Identify which cell holds the provided text, then report its [X, Y] central coordinate. 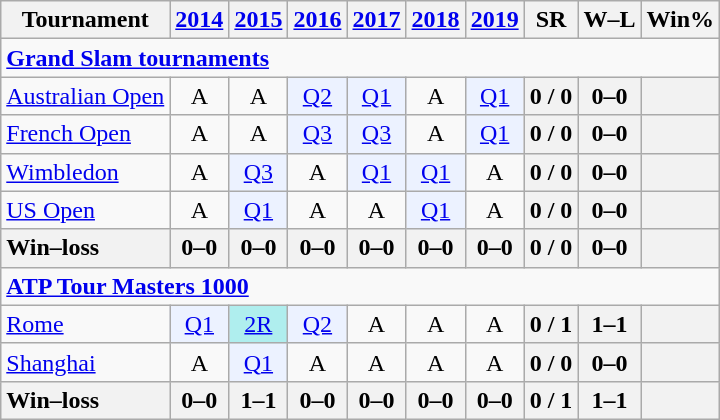
Australian Open [86, 96]
2014 [200, 20]
Wimbledon [86, 172]
Tournament [86, 20]
Shanghai [86, 362]
2R [258, 324]
French Open [86, 134]
2019 [494, 20]
Win% [680, 20]
Grand Slam tournaments [360, 58]
SR [551, 20]
2016 [318, 20]
Rome [86, 324]
W–L [610, 20]
2017 [376, 20]
2018 [436, 20]
2015 [258, 20]
US Open [86, 210]
ATP Tour Masters 1000 [360, 286]
